Capture the cell that displays the provided text and extract its [x, y] central coordinate. 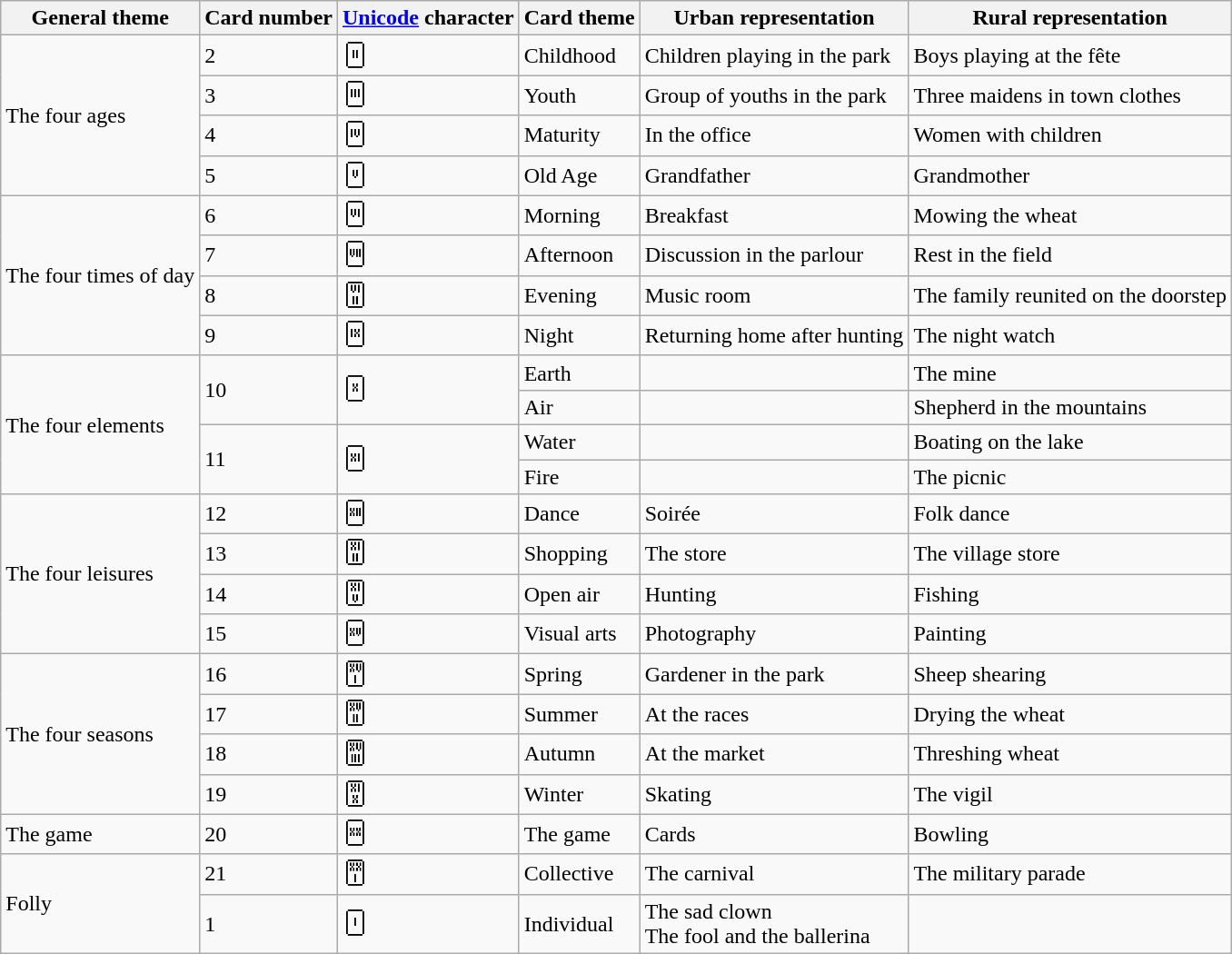
🃩 [428, 335]
🃭 [428, 554]
1 [269, 923]
Earth [580, 373]
Discussion in the parlour [774, 255]
Grandfather [774, 175]
Folly [100, 903]
Shopping [580, 554]
10 [269, 390]
Folk dance [1070, 514]
🃵 [428, 874]
Maturity [580, 135]
Threshing wheat [1070, 754]
Morning [580, 215]
Collective [580, 874]
The night watch [1070, 335]
Visual arts [580, 634]
3 [269, 95]
At the races [774, 714]
Dance [580, 514]
🃪 [428, 390]
🃥 [428, 175]
14 [269, 594]
Bowling [1070, 834]
7 [269, 255]
🃲 [428, 754]
Children playing in the park [774, 55]
Individual [580, 923]
The carnival [774, 874]
Afternoon [580, 255]
Night [580, 335]
🃣 [428, 95]
The four times of day [100, 275]
Gardener in the park [774, 674]
Sheep shearing [1070, 674]
The picnic [1070, 477]
🃤 [428, 135]
Shepherd in the mountains [1070, 407]
Spring [580, 674]
Music room [774, 295]
🃯 [428, 634]
The four ages [100, 115]
Boys playing at the fête [1070, 55]
Old Age [580, 175]
Summer [580, 714]
12 [269, 514]
The four leisures [100, 574]
🃴 [428, 834]
Skating [774, 794]
9 [269, 335]
5 [269, 175]
Youth [580, 95]
Winter [580, 794]
In the office [774, 135]
Open air [580, 594]
🃮 [428, 594]
Childhood [580, 55]
Card number [269, 18]
6 [269, 215]
🃬 [428, 514]
13 [269, 554]
Grandmother [1070, 175]
The military parade [1070, 874]
Group of youths in the park [774, 95]
20 [269, 834]
19 [269, 794]
Rest in the field [1070, 255]
Rural representation [1070, 18]
The village store [1070, 554]
Boating on the lake [1070, 442]
🃫 [428, 459]
General theme [100, 18]
🃱 [428, 714]
The four seasons [100, 734]
🃧 [428, 255]
Water [580, 442]
8 [269, 295]
Painting [1070, 634]
Evening [580, 295]
2 [269, 55]
At the market [774, 754]
Breakfast [774, 215]
Fishing [1070, 594]
Returning home after hunting [774, 335]
Mowing the wheat [1070, 215]
16 [269, 674]
21 [269, 874]
The mine [1070, 373]
Drying the wheat [1070, 714]
The four elements [100, 424]
Air [580, 407]
Hunting [774, 594]
The vigil [1070, 794]
Card theme [580, 18]
Soirée [774, 514]
18 [269, 754]
🃦 [428, 215]
Three maidens in town clothes [1070, 95]
🃳 [428, 794]
The family reunited on the doorstep [1070, 295]
Women with children [1070, 135]
Fire [580, 477]
17 [269, 714]
Unicode character [428, 18]
🃢 [428, 55]
🃡 [428, 923]
The store [774, 554]
The sad clownThe fool and the ballerina [774, 923]
11 [269, 459]
🃨 [428, 295]
Cards [774, 834]
Photography [774, 634]
🃰 [428, 674]
4 [269, 135]
15 [269, 634]
Autumn [580, 754]
Urban representation [774, 18]
